Detect which cell encompasses the target text, then output its (x, y) center coordinate. 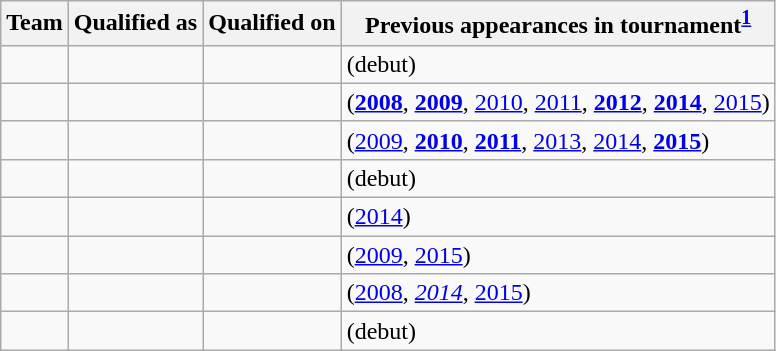
Qualified as (135, 24)
(2009, 2015) (558, 255)
Previous appearances in tournament1 (558, 24)
(2009, 2010, 2011, 2013, 2014, 2015) (558, 140)
Qualified on (272, 24)
Team (35, 24)
(2014) (558, 217)
(2008, 2009, 2010, 2011, 2012, 2014, 2015) (558, 102)
(2008, 2014, 2015) (558, 293)
